Output the (x, y) coordinate of the center of the cell containing the given text.  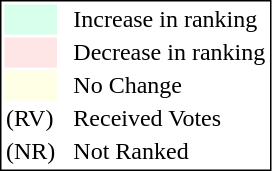
Not Ranked (170, 151)
Received Votes (170, 119)
(NR) (30, 151)
Decrease in ranking (170, 53)
No Change (170, 85)
(RV) (30, 119)
Increase in ranking (170, 19)
